Detect which cell encompasses the target text, then output its [X, Y] center coordinate. 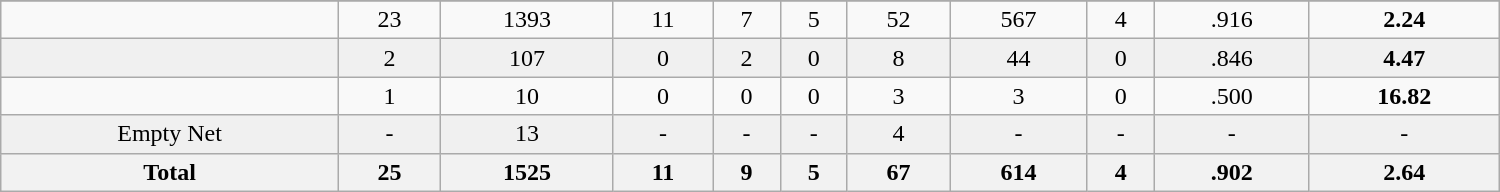
.500 [1232, 96]
7 [746, 20]
2.64 [1404, 172]
25 [389, 172]
107 [527, 58]
2.24 [1404, 20]
1393 [527, 20]
614 [1018, 172]
67 [898, 172]
Empty Net [170, 134]
1 [389, 96]
16.82 [1404, 96]
9 [746, 172]
52 [898, 20]
10 [527, 96]
23 [389, 20]
.902 [1232, 172]
.916 [1232, 20]
Total [170, 172]
4.47 [1404, 58]
44 [1018, 58]
1525 [527, 172]
13 [527, 134]
.846 [1232, 58]
567 [1018, 20]
8 [898, 58]
